For the text-containing cell, return its midpoint in (x, y) coordinate format. 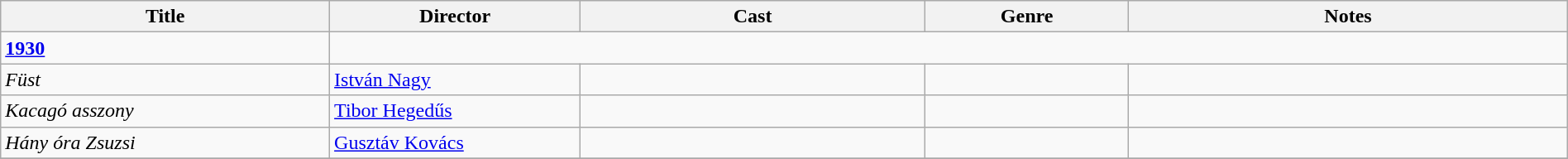
Cast (753, 17)
Kacagó asszony (165, 111)
Füst (165, 79)
Director (455, 17)
Notes (1348, 17)
Gusztáv Kovács (455, 142)
1930 (165, 48)
Tibor Hegedűs (455, 111)
Genre (1026, 17)
Title (165, 17)
Hány óra Zsuzsi (165, 142)
István Nagy (455, 79)
